Extract the [x, y] coordinate from the center of the cell holding the provided text.  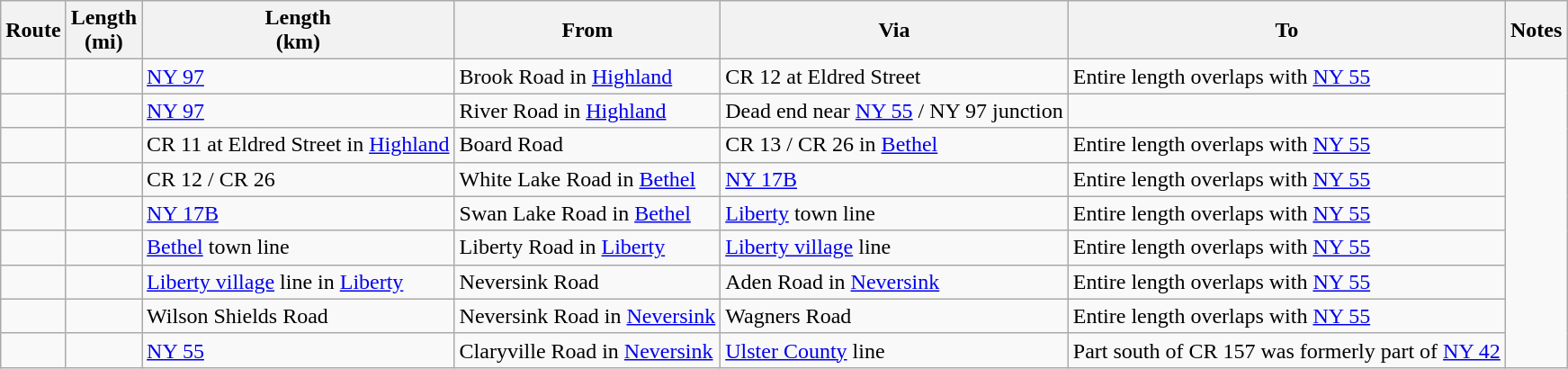
Liberty town line [894, 213]
Notes [1536, 31]
Bethel town line [299, 247]
CR 12 at Eldred Street [894, 76]
To [1286, 31]
Wilson Shields Road [299, 316]
CR 11 at Eldred Street in Highland [299, 145]
Board Road [587, 145]
From [587, 31]
Dead end near NY 55 / NY 97 junction [894, 111]
Wagners Road [894, 316]
Swan Lake Road in Bethel [587, 213]
Neversink Road [587, 282]
Liberty village line [894, 247]
Neversink Road in Neversink [587, 316]
CR 13 / CR 26 in Bethel [894, 145]
Part south of CR 157 was formerly part of NY 42 [1286, 350]
White Lake Road in Bethel [587, 179]
Brook Road in Highland [587, 76]
Route [33, 31]
Liberty village line in Liberty [299, 282]
CR 12 / CR 26 [299, 179]
Aden Road in Neversink [894, 282]
Length(km) [299, 31]
Claryville Road in Neversink [587, 350]
River Road in Highland [587, 111]
Via [894, 31]
Ulster County line [894, 350]
Length(mi) [103, 31]
Liberty Road in Liberty [587, 247]
NY 55 [299, 350]
